Extract the [X, Y] coordinate from the center of the cell holding the provided text.  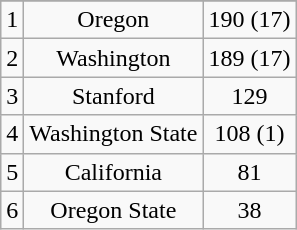
Stanford [114, 96]
5 [12, 172]
4 [12, 134]
81 [250, 172]
Oregon [114, 20]
Washington State [114, 134]
108 (1) [250, 134]
Washington [114, 58]
38 [250, 210]
189 (17) [250, 58]
6 [12, 210]
190 (17) [250, 20]
Oregon State [114, 210]
California [114, 172]
2 [12, 58]
129 [250, 96]
1 [12, 20]
3 [12, 96]
